Output the [X, Y] coordinate of the center of the cell containing the given text.  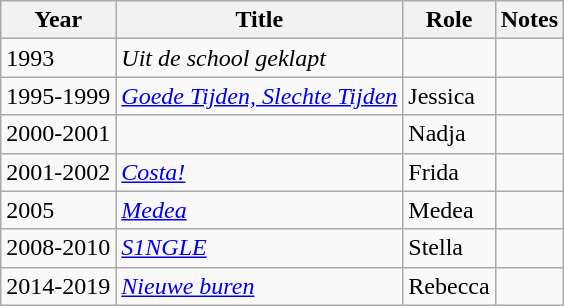
Rebecca [449, 286]
Title [260, 20]
S1NGLE [260, 248]
2014-2019 [58, 286]
Jessica [449, 96]
Uit de school geklapt [260, 58]
2005 [58, 210]
2001-2002 [58, 172]
Year [58, 20]
Notes [529, 20]
Costa! [260, 172]
Nieuwe buren [260, 286]
1993 [58, 58]
1995-1999 [58, 96]
Frida [449, 172]
Goede Tijden, Slechte Tijden [260, 96]
Role [449, 20]
Nadja [449, 134]
2008-2010 [58, 248]
2000-2001 [58, 134]
Stella [449, 248]
